Detect which cell encompasses the target text, then output its [x, y] center coordinate. 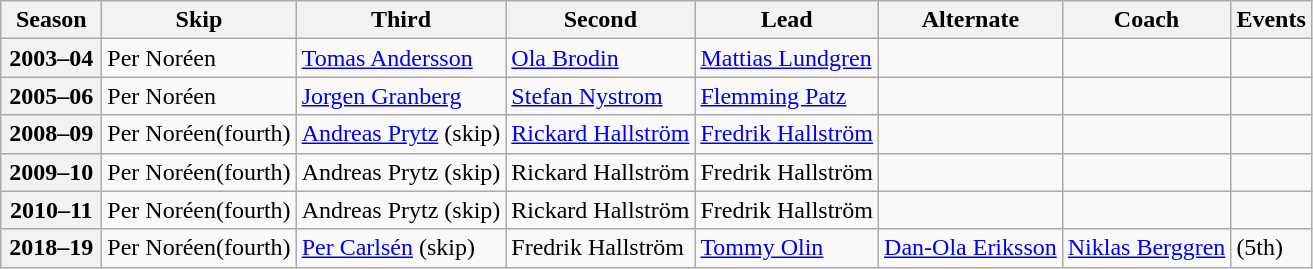
Mattias Lundgren [787, 58]
Lead [787, 20]
Flemming Patz [787, 96]
2009–10 [52, 172]
Niklas Berggren [1146, 248]
2018–19 [52, 248]
Events [1271, 20]
Second [600, 20]
Per Carlsén (skip) [401, 248]
Coach [1146, 20]
Ola Brodin [600, 58]
Skip [199, 20]
Season [52, 20]
(5th) [1271, 248]
Jorgen Granberg [401, 96]
2003–04 [52, 58]
2008–09 [52, 134]
Tomas Andersson [401, 58]
Alternate [971, 20]
2010–11 [52, 210]
Stefan Nystrom [600, 96]
Tommy Olin [787, 248]
2005–06 [52, 96]
Dan-Ola Eriksson [971, 248]
Third [401, 20]
